Return the (x, y) coordinate for the center point of the cell that contains the specified text.  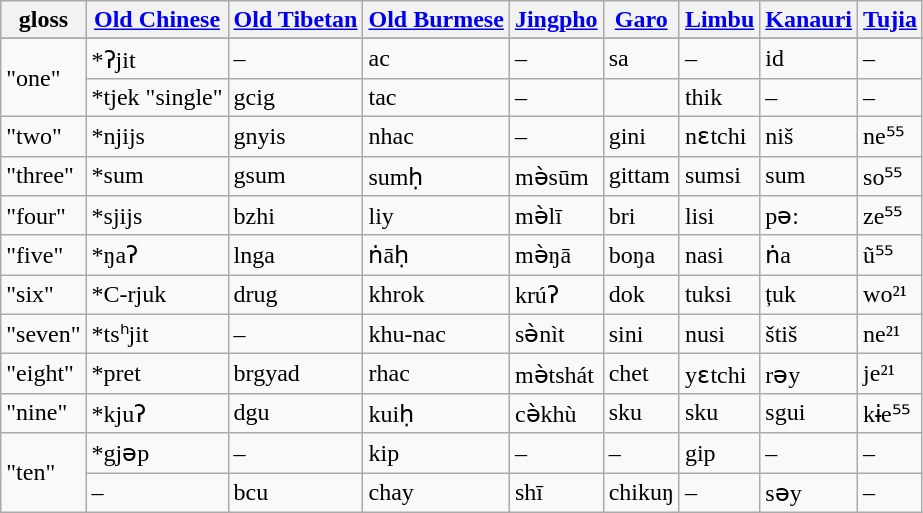
drug (296, 295)
lisi (719, 216)
țuk (809, 295)
bcu (296, 492)
sgui (809, 413)
səy (809, 492)
*sum (157, 176)
nasi (719, 255)
tac (436, 97)
"six" (44, 295)
*sjijs (157, 216)
"eight" (44, 374)
"five" (44, 255)
tuksi (719, 295)
"three" (44, 176)
kɨe⁵⁵ (890, 413)
"nine" (44, 413)
kuiḥ (436, 413)
Kanauri (809, 20)
Garo (641, 20)
je²¹ (890, 374)
niš (809, 136)
id (809, 59)
sa (641, 59)
"four" (44, 216)
mə̀tshát (556, 374)
nusi (719, 334)
Jingpho (556, 20)
gittam (641, 176)
sini (641, 334)
*pret (157, 374)
Limbu (719, 20)
"two" (44, 136)
bzhi (296, 216)
chikuŋ (641, 492)
sə̀nìt (556, 334)
gip (719, 453)
brgyad (296, 374)
Old Chinese (157, 20)
rhac (436, 374)
ṅāḥ (436, 255)
chet (641, 374)
gloss (44, 20)
*njijs (157, 136)
ze⁵⁵ (890, 216)
*tjek "single" (157, 97)
sum (809, 176)
nhac (436, 136)
thik (719, 97)
gsum (296, 176)
lnga (296, 255)
wo²¹ (890, 295)
*C-rjuk (157, 295)
dgu (296, 413)
ũ⁵⁵ (890, 255)
ne²¹ (890, 334)
pə: (809, 216)
štiš (809, 334)
"ten" (44, 472)
rəy (809, 374)
gnyis (296, 136)
dok (641, 295)
Old Burmese (436, 20)
liy (436, 216)
ne⁵⁵ (890, 136)
"one" (44, 78)
gini (641, 136)
nɛtchi (719, 136)
*ʔjit (157, 59)
khrok (436, 295)
*gjəp (157, 453)
*tsʰjit (157, 334)
chay (436, 492)
*kjuʔ (157, 413)
sumsi (719, 176)
*ŋaʔ (157, 255)
yɛtchi (719, 374)
mə̀lī (556, 216)
cə̀khù (556, 413)
kip (436, 453)
ac (436, 59)
sumḥ (436, 176)
khu-nac (436, 334)
shī (556, 492)
krúʔ (556, 295)
so⁵⁵ (890, 176)
boŋa (641, 255)
mə̀sūm (556, 176)
ṅa (809, 255)
Tujia (890, 20)
"seven" (44, 334)
bri (641, 216)
Old Tibetan (296, 20)
gcig (296, 97)
mə̀ŋā (556, 255)
